For the text-containing cell, return its midpoint in (X, Y) coordinate format. 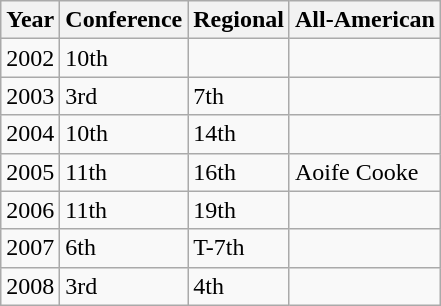
Aoife Cooke (364, 172)
Regional (239, 20)
4th (239, 286)
16th (239, 172)
19th (239, 210)
All-American (364, 20)
6th (124, 248)
2007 (30, 248)
T-7th (239, 248)
2006 (30, 210)
14th (239, 134)
2005 (30, 172)
2002 (30, 58)
7th (239, 96)
Year (30, 20)
Conference (124, 20)
2004 (30, 134)
2003 (30, 96)
2008 (30, 286)
